Extract the (X, Y) coordinate from the center of the cell holding the provided text.  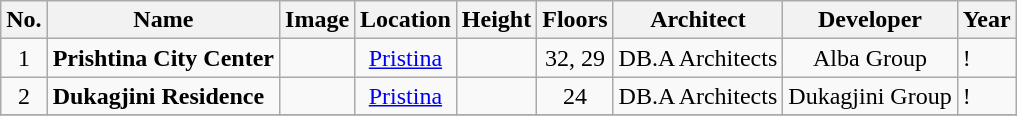
2 (24, 96)
Location (406, 20)
Floors (575, 20)
Dukagjini Group (870, 96)
Prishtina City Center (163, 58)
24 (575, 96)
Name (163, 20)
Architect (698, 20)
32, 29 (575, 58)
Alba Group (870, 58)
1 (24, 58)
Image (318, 20)
No. (24, 20)
Developer (870, 20)
Height (496, 20)
Year (986, 20)
Dukagjini Residence (163, 96)
